Provide the (X, Y) coordinate of the cell's center where the given text is located.  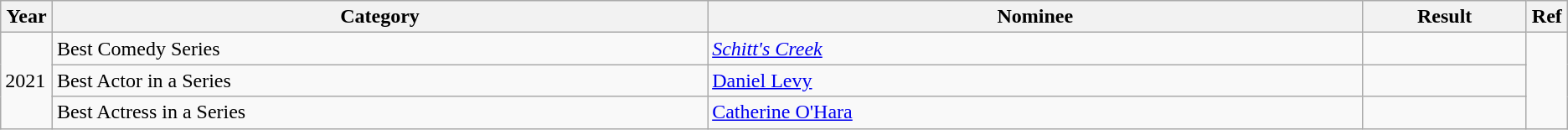
Result (1445, 17)
Catherine O'Hara (1035, 112)
Category (379, 17)
Best Actress in a Series (379, 112)
2021 (27, 81)
Daniel Levy (1035, 81)
Schitt's Creek (1035, 49)
Year (27, 17)
Best Comedy Series (379, 49)
Ref (1546, 17)
Best Actor in a Series (379, 81)
Nominee (1035, 17)
